Provide the [X, Y] coordinate of the cell's center where the given text is located.  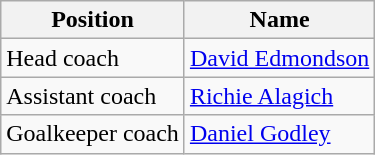
Goalkeeper coach [93, 134]
Assistant coach [93, 96]
Richie Alagich [279, 96]
Daniel Godley [279, 134]
Position [93, 20]
David Edmondson [279, 58]
Head coach [93, 58]
Name [279, 20]
